Extract the [x, y] coordinate from the center of the cell holding the provided text.  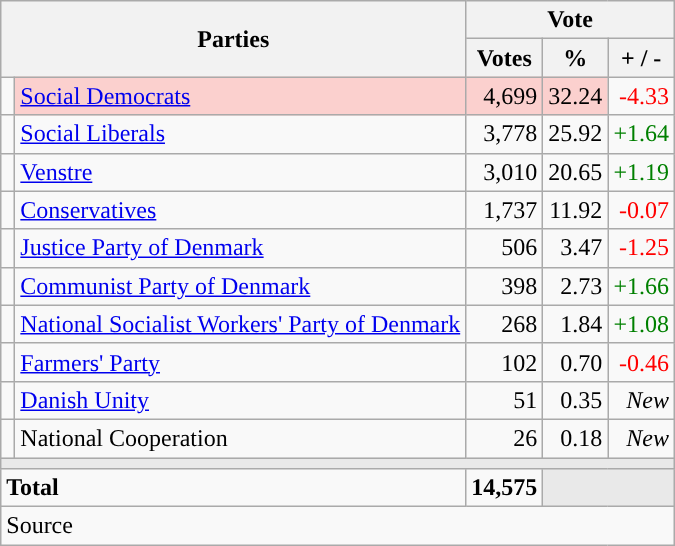
0.70 [576, 362]
Vote [570, 20]
32.24 [576, 96]
25.92 [576, 134]
1.84 [576, 324]
+1.66 [642, 286]
11.92 [576, 210]
51 [504, 400]
Votes [504, 58]
Parties [234, 39]
-1.25 [642, 248]
3.47 [576, 248]
% [576, 58]
-4.33 [642, 96]
+ / - [642, 58]
3,010 [504, 172]
+1.19 [642, 172]
Source [338, 526]
Danish Unity [240, 400]
-0.46 [642, 362]
14,575 [504, 488]
Social Liberals [240, 134]
268 [504, 324]
Conservatives [240, 210]
26 [504, 438]
+1.08 [642, 324]
506 [504, 248]
National Cooperation [240, 438]
4,699 [504, 96]
0.18 [576, 438]
102 [504, 362]
20.65 [576, 172]
+1.64 [642, 134]
-0.07 [642, 210]
Communist Party of Denmark [240, 286]
Farmers' Party [240, 362]
Venstre [240, 172]
0.35 [576, 400]
Justice Party of Denmark [240, 248]
Social Democrats [240, 96]
Total [234, 488]
1,737 [504, 210]
3,778 [504, 134]
398 [504, 286]
National Socialist Workers' Party of Denmark [240, 324]
2.73 [576, 286]
